Provide the [X, Y] coordinate of the cell's center where the given text is located.  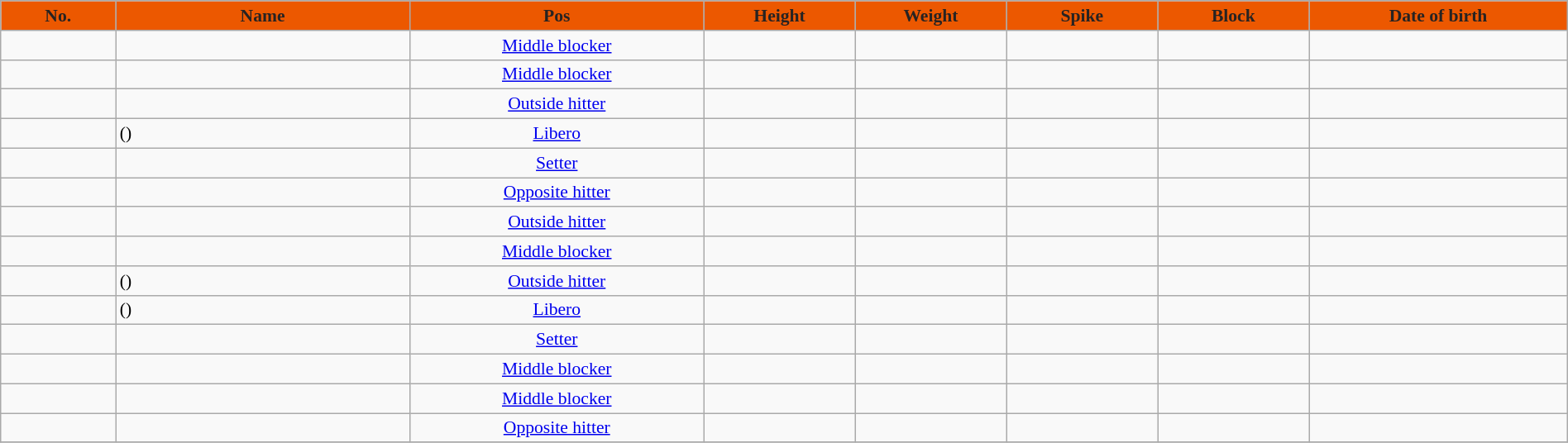
Name [263, 16]
Block [1234, 16]
No. [58, 16]
Date of birth [1439, 16]
Height [779, 16]
Pos [557, 16]
Spike [1082, 16]
Weight [931, 16]
